From the cell containing the given text, extract its center point as (X, Y) coordinate. 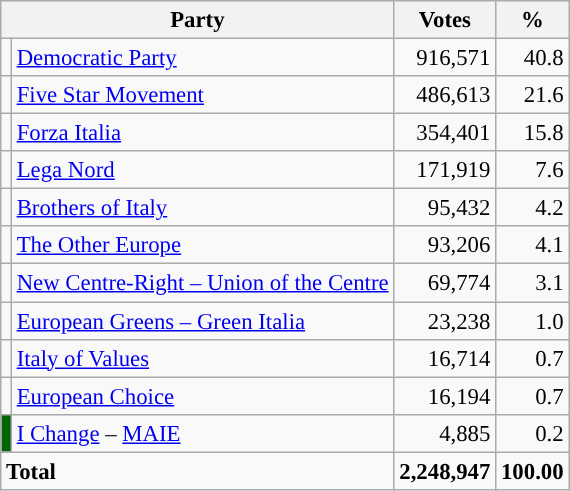
15.8 (532, 133)
23,238 (445, 321)
% (532, 20)
European Greens – Green Italia (202, 321)
95,432 (445, 208)
69,774 (445, 283)
4.1 (532, 245)
93,206 (445, 245)
4,885 (445, 433)
The Other Europe (202, 245)
100.00 (532, 471)
Total (198, 471)
16,194 (445, 396)
3.1 (532, 283)
40.8 (532, 58)
354,401 (445, 133)
Five Star Movement (202, 95)
0.2 (532, 433)
Italy of Values (202, 358)
Forza Italia (202, 133)
Votes (445, 20)
Brothers of Italy (202, 208)
171,919 (445, 170)
486,613 (445, 95)
New Centre-Right – Union of the Centre (202, 283)
I Change – MAIE (202, 433)
21.6 (532, 95)
Party (198, 20)
1.0 (532, 321)
4.2 (532, 208)
European Choice (202, 396)
16,714 (445, 358)
Democratic Party (202, 58)
916,571 (445, 58)
Lega Nord (202, 170)
2,248,947 (445, 471)
7.6 (532, 170)
